Pinpoint the cell where the given text exists, returning its [X, Y] midpoint coordinate. 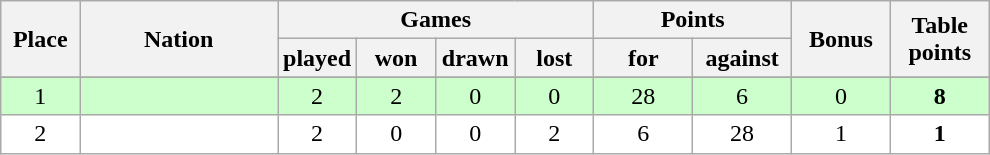
8 [940, 96]
drawn [476, 58]
Nation [179, 39]
Place [40, 39]
lost [554, 58]
played [318, 58]
Tablepoints [940, 39]
won [396, 58]
Games [436, 20]
Bonus [842, 39]
for [644, 58]
against [742, 58]
Points [693, 20]
